Return the [x, y] coordinate for the center point of the cell that contains the specified text.  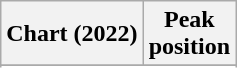
Peakposition [189, 34]
Chart (2022) [72, 34]
